Return the [x, y] coordinate for the center point of the cell that contains the specified text.  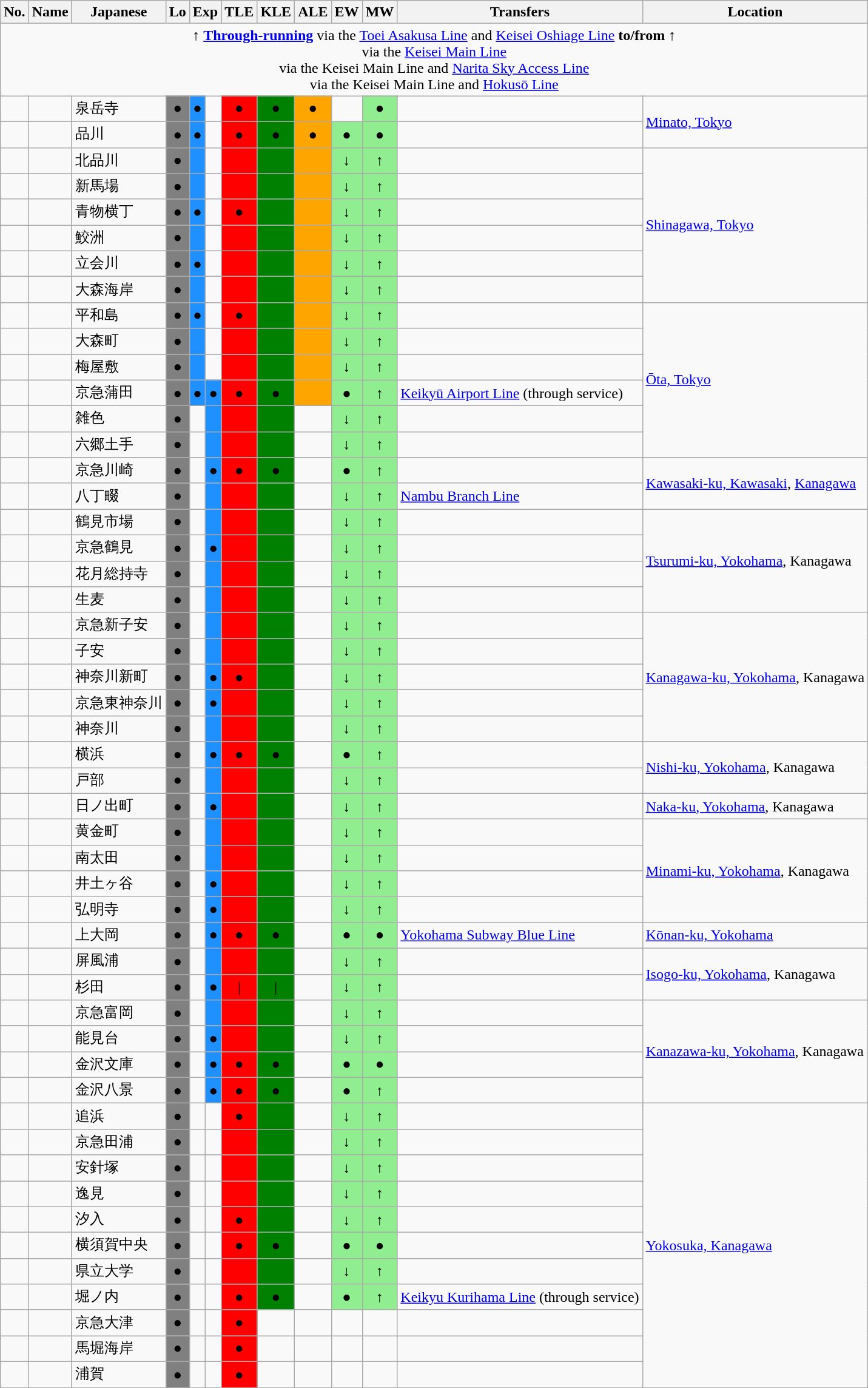
戸部 [119, 780]
花月総持寺 [119, 574]
追浜 [119, 1117]
Ōta, Tokyo [755, 380]
Minami-ku, Yokohama, Kanagawa [755, 871]
雑色 [119, 419]
京急大津 [119, 1323]
Kōnan-ku, Yokohama [755, 936]
屏風浦 [119, 961]
横須賀中央 [119, 1245]
Name [50, 12]
黄金町 [119, 833]
神奈川新町 [119, 677]
上大岡 [119, 936]
Location [755, 12]
立会川 [119, 263]
Isogo-ku, Yokohama, Kanagawa [755, 973]
Yokohama Subway Blue Line [520, 936]
新馬場 [119, 187]
Yokosuka, Kanagawa [755, 1245]
Naka-ku, Yokohama, Kanagawa [755, 806]
KLE [276, 12]
北品川 [119, 160]
Transfers [520, 12]
平和島 [119, 316]
TLE [239, 12]
逸見 [119, 1194]
鶴見市場 [119, 522]
Exp [205, 12]
京急新子安 [119, 625]
鮫洲 [119, 238]
八丁畷 [119, 496]
Nambu Branch Line [520, 496]
大森町 [119, 341]
Japanese [119, 12]
馬堀海岸 [119, 1349]
Kanazawa-ku, Yokohama, Kanagawa [755, 1052]
汐入 [119, 1220]
Keikyu Kurihama Line (through service) [520, 1298]
京急鶴見 [119, 547]
神奈川 [119, 728]
井土ヶ谷 [119, 884]
Tsurumi-ku, Yokohama, Kanagawa [755, 561]
杉田 [119, 987]
横浜 [119, 755]
京急田浦 [119, 1142]
Kanagawa-ku, Yokohama, Kanagawa [755, 677]
生麦 [119, 600]
Nishi-ku, Yokohama, Kanagawa [755, 767]
浦賀 [119, 1374]
泉岳寺 [119, 109]
ALE [313, 12]
京急東神奈川 [119, 703]
Kawasaki-ku, Kawasaki, Kanagawa [755, 483]
堀ノ内 [119, 1298]
南太田 [119, 858]
京急富岡 [119, 1014]
京急蒲田 [119, 393]
安針塚 [119, 1168]
梅屋敷 [119, 368]
EW [347, 12]
県立大学 [119, 1271]
No. [15, 12]
金沢八景 [119, 1090]
弘明寺 [119, 909]
Shinagawa, Tokyo [755, 225]
Minato, Tokyo [755, 121]
日ノ出町 [119, 806]
子安 [119, 652]
青物横丁 [119, 212]
大森海岸 [119, 290]
Keikyū Airport Line (through service) [520, 393]
MW [380, 12]
品川 [119, 135]
京急川崎 [119, 471]
能見台 [119, 1039]
Lo [177, 12]
金沢文庫 [119, 1065]
六郷土手 [119, 444]
